Determine the [X, Y] coordinate at the center of the cell enclosing the given text.  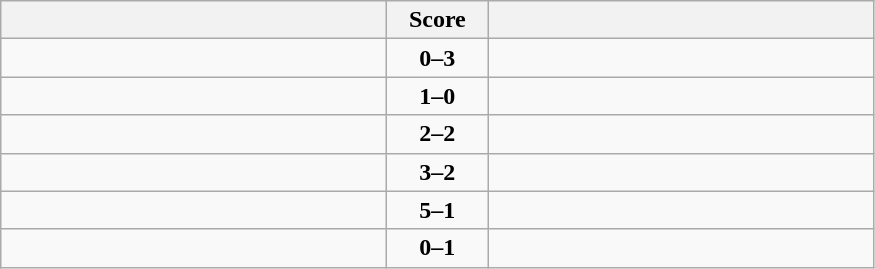
2–2 [438, 134]
0–1 [438, 248]
3–2 [438, 172]
Score [438, 20]
0–3 [438, 58]
5–1 [438, 210]
1–0 [438, 96]
